Determine the (x, y) coordinate at the center of the cell enclosing the given text.  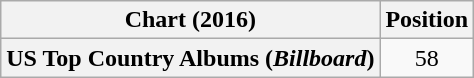
US Top Country Albums (Billboard) (190, 58)
58 (427, 58)
Position (427, 20)
Chart (2016) (190, 20)
